Search for the cell housing the specified text and yield its [X, Y] center coordinate. 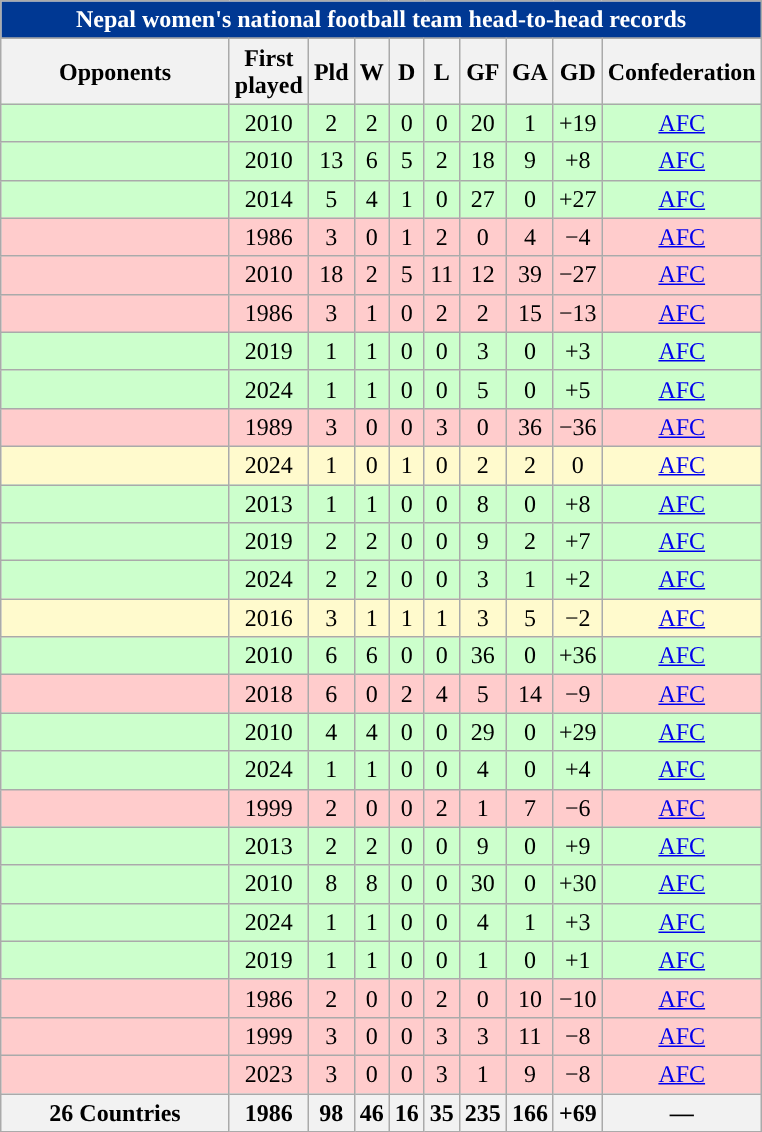
GA [530, 72]
+5 [578, 389]
W [372, 72]
+2 [578, 580]
29 [482, 732]
15 [530, 313]
10 [530, 998]
+4 [578, 770]
14 [530, 694]
Opponents [116, 72]
235 [482, 1113]
39 [530, 275]
35 [442, 1113]
+27 [578, 199]
2023 [268, 1074]
30 [482, 884]
+1 [578, 960]
7 [530, 808]
−6 [578, 808]
13 [331, 161]
First played [268, 72]
+9 [578, 846]
— [682, 1113]
Confederation [682, 72]
GF [482, 72]
27 [482, 199]
26 Countries [116, 1113]
+19 [578, 123]
−13 [578, 313]
2016 [268, 618]
20 [482, 123]
2014 [268, 199]
16 [406, 1113]
+69 [578, 1113]
−9 [578, 694]
−10 [578, 998]
−36 [578, 427]
1989 [268, 427]
Nepal women's national football team head-to-head records [381, 20]
GD [578, 72]
+7 [578, 542]
+30 [578, 884]
D [406, 72]
46 [372, 1113]
Pld [331, 72]
+36 [578, 656]
+29 [578, 732]
166 [530, 1113]
2018 [268, 694]
−27 [578, 275]
12 [482, 275]
L [442, 72]
−2 [578, 618]
−4 [578, 237]
98 [331, 1113]
